For the text-containing cell, return its midpoint in (X, Y) coordinate format. 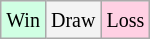
Loss (126, 20)
Win (24, 20)
Draw (72, 20)
